Extract the [x, y] coordinate from the center of the cell holding the provided text.  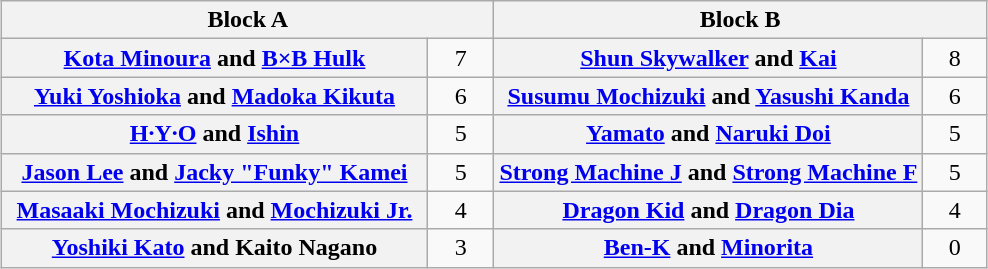
3 [460, 248]
Masaaki Mochizuki and Mochizuki Jr. [215, 210]
Shun Skywalker and Kai [708, 58]
Yamato and Naruki Doi [708, 134]
Yoshiki Kato and Kaito Nagano [215, 248]
Block A [248, 20]
Strong Machine J and Strong Machine F [708, 172]
Susumu Mochizuki and Yasushi Kanda [708, 96]
Block B [740, 20]
0 [955, 248]
H·Y·O and Ishin [215, 134]
Ben-K and Minorita [708, 248]
Dragon Kid and Dragon Dia [708, 210]
8 [955, 58]
Yuki Yoshioka and Madoka Kikuta [215, 96]
7 [460, 58]
Kota Minoura and B×B Hulk [215, 58]
Jason Lee and Jacky "Funky" Kamei [215, 172]
